Locate the cell with the specified text and output its (x, y) center coordinate. 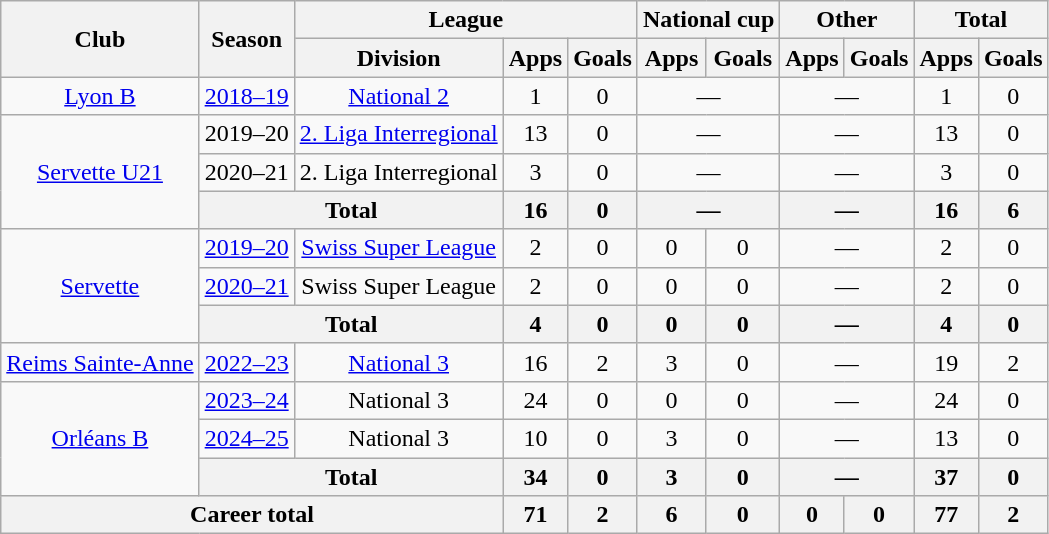
Lyon B (100, 96)
10 (535, 438)
2023–24 (246, 400)
71 (535, 515)
2024–25 (246, 438)
Servette (100, 286)
Reims Sainte-Anne (100, 362)
2022–23 (246, 362)
Servette U21 (100, 172)
Other (847, 20)
Career total (252, 515)
National cup (708, 20)
37 (946, 477)
19 (946, 362)
34 (535, 477)
77 (946, 515)
Orléans B (100, 438)
2018–19 (246, 96)
National 2 (398, 96)
Season (246, 39)
Division (398, 58)
League (466, 20)
Club (100, 39)
